Return [X, Y] of the center of cell containing provided text 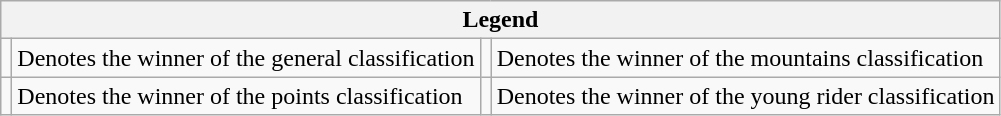
Denotes the winner of the general classification [246, 58]
Denotes the winner of the mountains classification [746, 58]
Denotes the winner of the points classification [246, 96]
Denotes the winner of the young rider classification [746, 96]
Legend [500, 20]
